For the text-containing cell, return its midpoint in [X, Y] coordinate format. 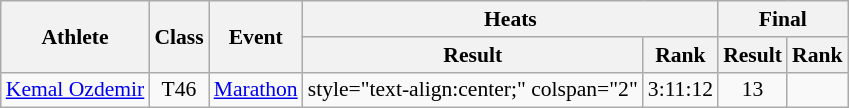
Athlete [76, 36]
style="text-align:center;" colspan="2" [473, 90]
T46 [178, 90]
Class [178, 36]
3:11:12 [680, 90]
Final [782, 19]
Kemal Ozdemir [76, 90]
Marathon [256, 90]
Heats [510, 19]
Event [256, 36]
13 [752, 90]
